For the text-containing cell, return its midpoint in (x, y) coordinate format. 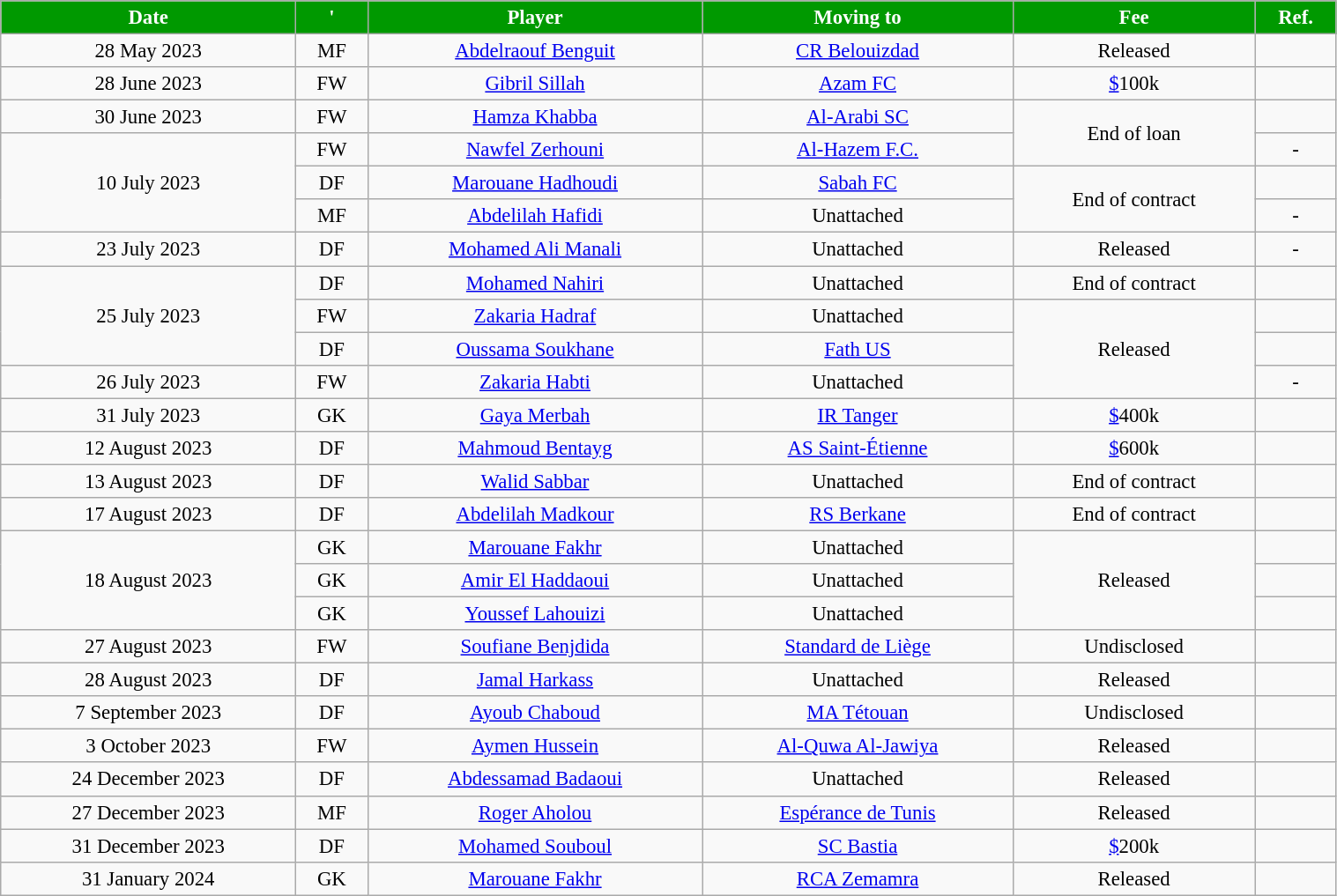
27 August 2023 (148, 647)
Jamal Harkass (535, 680)
24 December 2023 (148, 780)
SC Bastia (858, 846)
Abdelraouf Benguit (535, 51)
Al-Arabi SC (858, 117)
Marouane Hadhoudi (535, 183)
Amir El Haddaoui (535, 581)
Mahmoud Bentayg (535, 448)
31 July 2023 (148, 415)
Zakaria Hadraf (535, 315)
Gaya Merbah (535, 415)
Standard de Liège (858, 647)
30 June 2023 (148, 117)
Player (535, 18)
Espérance de Tunis (858, 812)
25 July 2023 (148, 315)
Sabah FC (858, 183)
Roger Aholou (535, 812)
Gibril Sillah (535, 84)
28 May 2023 (148, 51)
Al-Quwa Al-Jawiya (858, 746)
MA Tétouan (858, 713)
Soufiane Benjdida (535, 647)
Abdelilah Hafidi (535, 216)
AS Saint-Étienne (858, 448)
RCA Zemamra (858, 878)
27 December 2023 (148, 812)
Aymen Hussein (535, 746)
Mohamed Souboul (535, 846)
$600k (1133, 448)
IR Tanger (858, 415)
Mohamed Ali Manali (535, 249)
7 September 2023 (148, 713)
Al-Hazem F.C. (858, 150)
26 July 2023 (148, 381)
Ayoub Chaboud (535, 713)
Ref. (1296, 18)
Date (148, 18)
CR Belouizdad (858, 51)
Hamza Khabba (535, 117)
31 January 2024 (148, 878)
31 December 2023 (148, 846)
Abdessamad Badaoui (535, 780)
Oussama Soukhane (535, 349)
28 June 2023 (148, 84)
' (331, 18)
18 August 2023 (148, 580)
RS Berkane (858, 515)
Fath US (858, 349)
12 August 2023 (148, 448)
Abdelilah Madkour (535, 515)
13 August 2023 (148, 481)
Youssef Lahouizi (535, 614)
10 July 2023 (148, 183)
$100k (1133, 84)
End of loan (1133, 134)
$400k (1133, 415)
$200k (1133, 846)
Nawfel Zerhouni (535, 150)
Azam FC (858, 84)
Mohamed Nahiri (535, 283)
28 August 2023 (148, 680)
3 October 2023 (148, 746)
17 August 2023 (148, 515)
Walid Sabbar (535, 481)
23 July 2023 (148, 249)
Zakaria Habti (535, 381)
Moving to (858, 18)
Fee (1133, 18)
